For the text-containing cell, return its midpoint in [x, y] coordinate format. 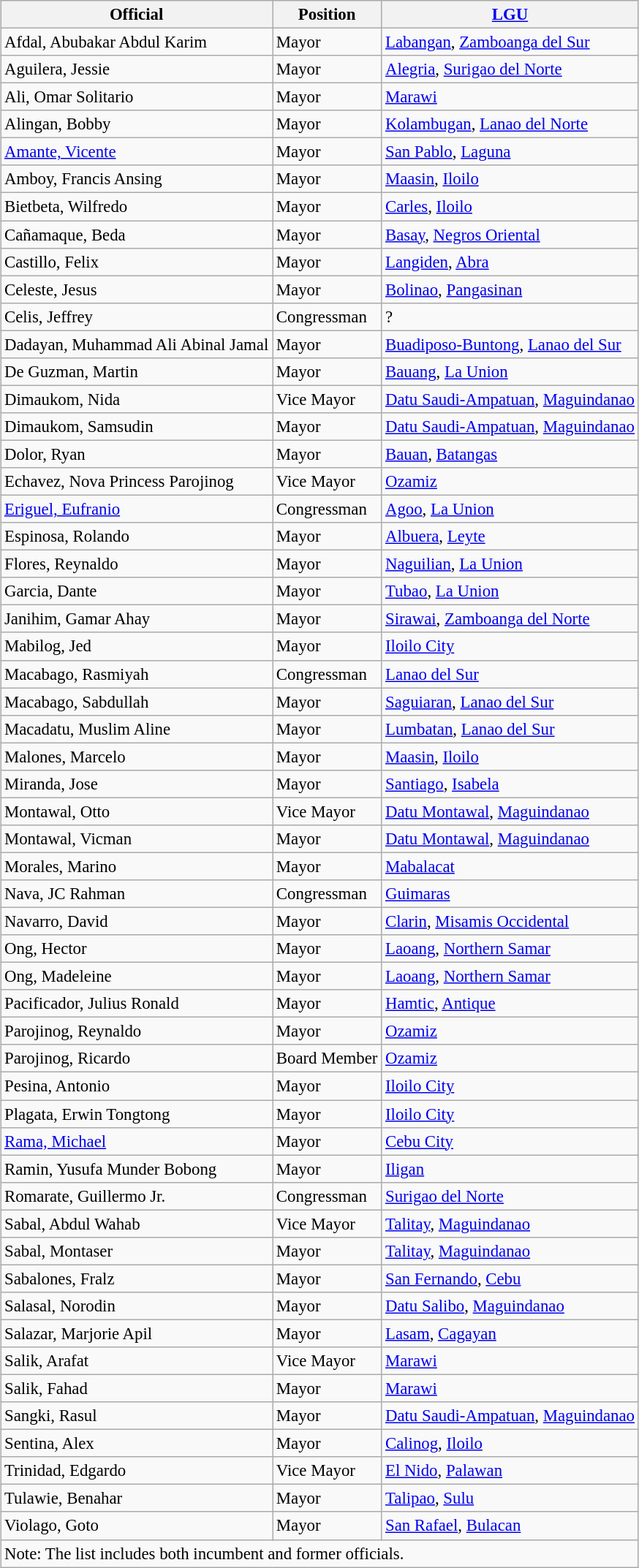
Trinidad, Edgardo [137, 1471]
Castillo, Felix [137, 262]
Bolinao, Pangasinan [510, 289]
LGU [510, 15]
El Nido, Palawan [510, 1471]
Clarin, Misamis Occidental [510, 922]
Rama, Michael [137, 1141]
Sabalones, Fralz [137, 1279]
Dolor, Ryan [137, 454]
Albuera, Leyte [510, 537]
Alingan, Bobby [137, 124]
Salasal, Norodin [137, 1306]
Macabago, Sabdullah [137, 702]
Romarate, Guillermo Jr. [137, 1196]
Macabago, Rasmiyah [137, 674]
Parojinog, Ricardo [137, 1059]
Morales, Marino [137, 866]
Echavez, Nova Princess Parojinog [137, 482]
Sentina, Alex [137, 1444]
Nava, JC Rahman [137, 894]
Bietbeta, Wilfredo [137, 207]
Saguiaran, Lanao del Sur [510, 702]
Naguilian, La Union [510, 564]
Miranda, Jose [137, 784]
Eriguel, Eufranio [137, 510]
Montawal, Otto [137, 811]
Salazar, Marjorie Apil [137, 1333]
Salik, Fahad [137, 1389]
Sabal, Montaser [137, 1251]
Celis, Jeffrey [137, 317]
Bauan, Batangas [510, 454]
Garcia, Dante [137, 591]
Lumbatan, Lanao del Sur [510, 729]
Malones, Marcelo [137, 757]
Mabilog, Jed [137, 647]
De Guzman, Martin [137, 372]
Dimaukom, Samsudin [137, 427]
Ali, Omar Solitario [137, 97]
Buadiposo-Buntong, Lanao del Sur [510, 344]
Sangki, Rasul [137, 1416]
Iligan [510, 1169]
Ong, Hector [137, 949]
Ramin, Yusufa Munder Bobong [137, 1169]
Espinosa, Rolando [137, 537]
Plagata, Erwin Tongtong [137, 1114]
Guimaras [510, 894]
Kolambugan, Lanao del Norte [510, 124]
San Pablo, Laguna [510, 152]
Violago, Goto [137, 1526]
Lasam, Cagayan [510, 1333]
Tulawie, Benahar [137, 1499]
Basay, Negros Oriental [510, 235]
San Rafael, Bulacan [510, 1526]
Celeste, Jesus [137, 289]
Afdal, Abubakar Abdul Karim [137, 42]
Hamtic, Antique [510, 1004]
Dimaukom, Nida [137, 399]
Flores, Reynaldo [137, 564]
Janihim, Gamar Ahay [137, 619]
Note: The list includes both incumbent and former officials. [320, 1553]
Salik, Arafat [137, 1361]
Sirawai, Zamboanga del Norte [510, 619]
Datu Salibo, Maguindanao [510, 1306]
Macadatu, Muslim Aline [137, 729]
Dadayan, Muhammad Ali Abinal Jamal [137, 344]
Board Member [328, 1059]
San Fernando, Cebu [510, 1279]
Official [137, 15]
Talipao, Sulu [510, 1499]
Amante, Vicente [137, 152]
Tubao, La Union [510, 591]
Calinog, Iloilo [510, 1444]
Langiden, Abra [510, 262]
Lanao del Sur [510, 674]
Pacificador, Julius Ronald [137, 1004]
Carles, Iloilo [510, 207]
Position [328, 15]
Alegria, Surigao del Norte [510, 69]
Labangan, Zamboanga del Sur [510, 42]
Aguilera, Jessie [137, 69]
Cañamaque, Beda [137, 235]
Cebu City [510, 1141]
? [510, 317]
Surigao del Norte [510, 1196]
Montawal, Vicman [137, 839]
Bauang, La Union [510, 372]
Amboy, Francis Ansing [137, 179]
Mabalacat [510, 866]
Santiago, Isabela [510, 784]
Navarro, David [137, 922]
Sabal, Abdul Wahab [137, 1224]
Pesina, Antonio [137, 1086]
Ong, Madeleine [137, 977]
Parojinog, Reynaldo [137, 1031]
Agoo, La Union [510, 510]
